Scan for the cell matching the given text and deliver its [X, Y] coordinate at center. 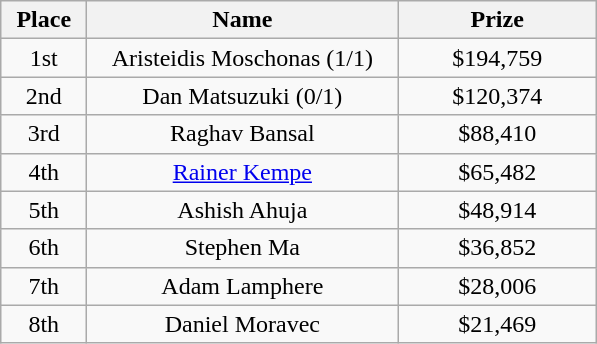
$48,914 [498, 210]
Place [44, 20]
6th [44, 248]
Daniel Moravec [242, 324]
Raghav Bansal [242, 134]
Prize [498, 20]
$194,759 [498, 58]
5th [44, 210]
$120,374 [498, 96]
$88,410 [498, 134]
1st [44, 58]
$65,482 [498, 172]
Rainer Kempe [242, 172]
7th [44, 286]
2nd [44, 96]
8th [44, 324]
4th [44, 172]
$28,006 [498, 286]
Ashish Ahuja [242, 210]
Adam Lamphere [242, 286]
$36,852 [498, 248]
Aristeidis Moschonas (1/1) [242, 58]
Name [242, 20]
3rd [44, 134]
Dan Matsuzuki (0/1) [242, 96]
Stephen Ma [242, 248]
$21,469 [498, 324]
